From the cell containing the given text, extract its center point as (X, Y) coordinate. 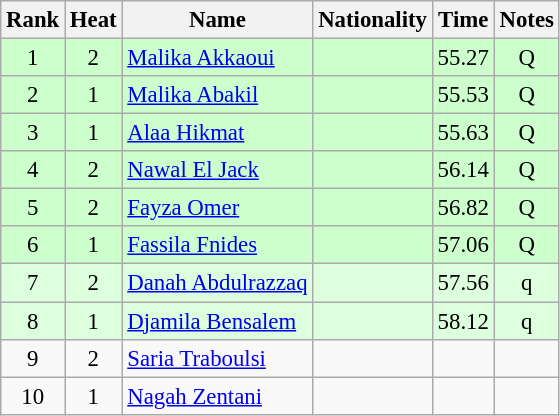
Name (218, 20)
4 (33, 170)
55.63 (463, 133)
3 (33, 133)
Rank (33, 20)
Nationality (372, 20)
6 (33, 245)
Heat (94, 20)
7 (33, 283)
58.12 (463, 321)
Notes (526, 20)
5 (33, 208)
Malika Akkaoui (218, 58)
57.56 (463, 283)
10 (33, 396)
Saria Traboulsi (218, 358)
56.82 (463, 208)
Djamila Bensalem (218, 321)
Fayza Omer (218, 208)
9 (33, 358)
Time (463, 20)
Fassila Fnides (218, 245)
8 (33, 321)
56.14 (463, 170)
Nawal El Jack (218, 170)
Nagah Zentani (218, 396)
Alaa Hikmat (218, 133)
57.06 (463, 245)
55.27 (463, 58)
Malika Abakil (218, 95)
55.53 (463, 95)
Danah Abdulrazzaq (218, 283)
